Pinpoint the cell where the given text exists, returning its [x, y] midpoint coordinate. 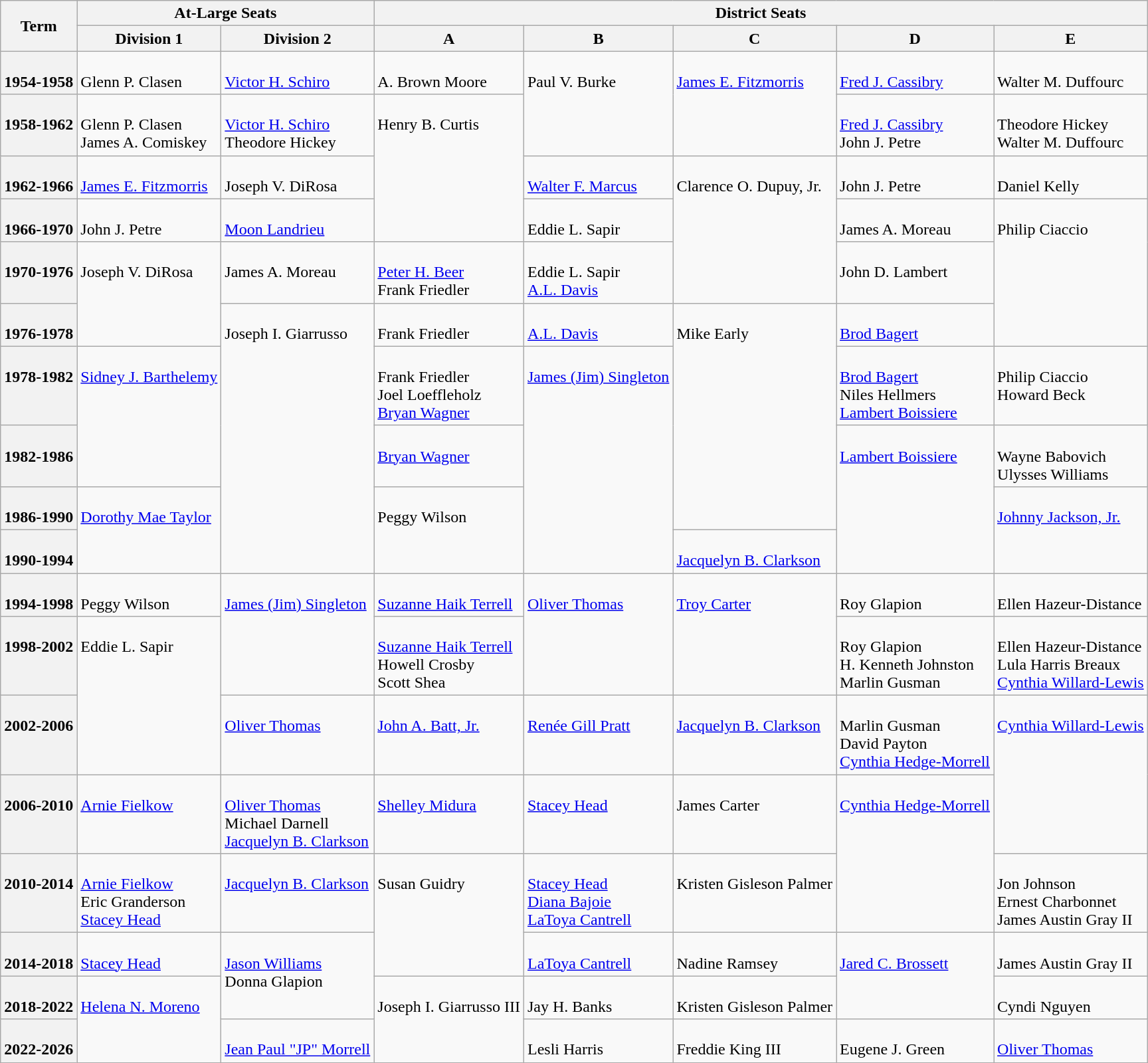
1958-1962 [39, 125]
Walter F. Marcus [598, 177]
Bryan Wagner [449, 456]
Sidney J. Barthelemy [149, 416]
Joseph I. Giarrusso III [449, 1019]
2010-2014 [39, 893]
C [755, 39]
Arnie Fielkow [149, 815]
Lambert Boissiere [915, 499]
Jared C. Brossett [915, 976]
1976-1978 [39, 324]
Division 1 [149, 39]
Victor H. Schiro [298, 73]
District Seats [761, 13]
Philip Ciaccio [1071, 272]
Daniel Kelly [1071, 177]
Stacey HeadDiana BajoieLaToya Cantrell [598, 893]
Moon Landrieu [298, 221]
Troy Carter [755, 634]
2022-2026 [39, 1040]
Frank FriedlerJoel LoeffleholzBryan Wagner [449, 385]
Frank Friedler [449, 324]
Cyndi Nguyen [1071, 998]
James Austin Gray II [1071, 954]
Fred J. CassibryJohn J. Petre [915, 125]
A. Brown Moore [449, 73]
Jay H. Banks [598, 998]
Ellen Hazeur-Distance [1071, 594]
John D. Lambert [915, 272]
Helena N. Moreno [149, 1019]
1966-1970 [39, 221]
Glenn P. ClasenJames A. Comiskey [149, 125]
Marlin GusmanDavid PaytonCynthia Hedge-Morrell [915, 735]
Suzanne Haik TerrellHowell CrosbyScott Shea [449, 656]
1970-1976 [39, 272]
Fred J. Cassibry [915, 73]
Shelley Midura [449, 815]
Oliver ThomasMichael DarnellJacquelyn B. Clarkson [298, 815]
Glenn P. Clasen [149, 73]
Eugene J. Green [915, 1040]
Brod Bagert [915, 324]
Renée Gill Pratt [598, 735]
Peter H. BeerFrank Friedler [449, 272]
1998-2002 [39, 656]
Suzanne Haik Terrell [449, 594]
Clarence O. Dupuy, Jr. [755, 229]
1982-1986 [39, 456]
Wayne BabovichUlysses Williams [1071, 456]
Division 2 [298, 39]
Susan Guidry [449, 915]
Paul V. Burke [598, 104]
Henry B. Curtis [449, 168]
Jason WilliamsDonna Glapion [298, 976]
At-Large Seats [226, 13]
2002-2006 [39, 735]
Brod BagertNiles HellmersLambert Boissiere [915, 385]
LaToya Cantrell [598, 954]
Arnie FielkowEric GrandersonStacey Head [149, 893]
1990-1994 [39, 551]
Cynthia Willard-Lewis [1071, 775]
A.L. Davis [598, 324]
1962-1966 [39, 177]
1954-1958 [39, 73]
James Carter [755, 815]
Victor H. SchiroTheodore Hickey [298, 125]
Walter M. Duffourc [1071, 73]
Lesli Harris [598, 1040]
Freddie King III [755, 1040]
1994-1998 [39, 594]
Jon JohnsonErnest CharbonnetJames Austin Gray II [1071, 893]
Ellen Hazeur-DistanceLula Harris BreauxCynthia Willard-Lewis [1071, 656]
Roy GlapionH. Kenneth JohnstonMarlin Gusman [915, 656]
D [915, 39]
Philip CiaccioHoward Beck [1071, 385]
2006-2010 [39, 815]
Roy Glapion [915, 594]
B [598, 39]
2014-2018 [39, 954]
Jean Paul "JP" Morrell [298, 1040]
Term [39, 26]
2018-2022 [39, 998]
Mike Early [755, 416]
Dorothy Mae Taylor [149, 530]
Joseph I. Giarrusso [298, 438]
Theodore HickeyWalter M. Duffourc [1071, 125]
1986-1990 [39, 508]
John A. Batt, Jr. [449, 735]
A [449, 39]
Eddie L. SapirA.L. Davis [598, 272]
E [1071, 39]
Johnny Jackson, Jr. [1071, 530]
Nadine Ramsey [755, 954]
Cynthia Hedge-Morrell [915, 854]
1978-1982 [39, 385]
